Extract the (X, Y) coordinate from the center of the cell holding the provided text.  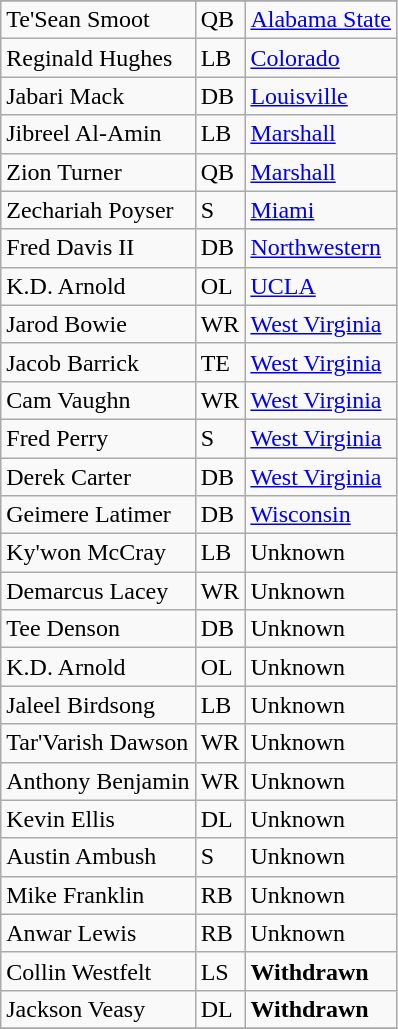
LS (220, 971)
Te'Sean Smoot (98, 20)
Kevin Ellis (98, 819)
Fred Perry (98, 438)
Collin Westfelt (98, 971)
Louisville (321, 96)
Fred Davis II (98, 248)
Colorado (321, 58)
Austin Ambush (98, 857)
Ky'won McCray (98, 553)
Northwestern (321, 248)
Zion Turner (98, 172)
UCLA (321, 286)
Wisconsin (321, 515)
Jackson Veasy (98, 1009)
Anthony Benjamin (98, 781)
Geimere Latimer (98, 515)
Tee Denson (98, 629)
Zechariah Poyser (98, 210)
Reginald Hughes (98, 58)
Mike Franklin (98, 895)
TE (220, 362)
Anwar Lewis (98, 933)
Jaleel Birdsong (98, 705)
Tar'Varish Dawson (98, 743)
Jacob Barrick (98, 362)
Alabama State (321, 20)
Demarcus Lacey (98, 591)
Jibreel Al-Amin (98, 134)
Cam Vaughn (98, 400)
Jarod Bowie (98, 324)
Derek Carter (98, 477)
Miami (321, 210)
Jabari Mack (98, 96)
